Return the (X, Y) coordinate for the center point of the cell that contains the specified text.  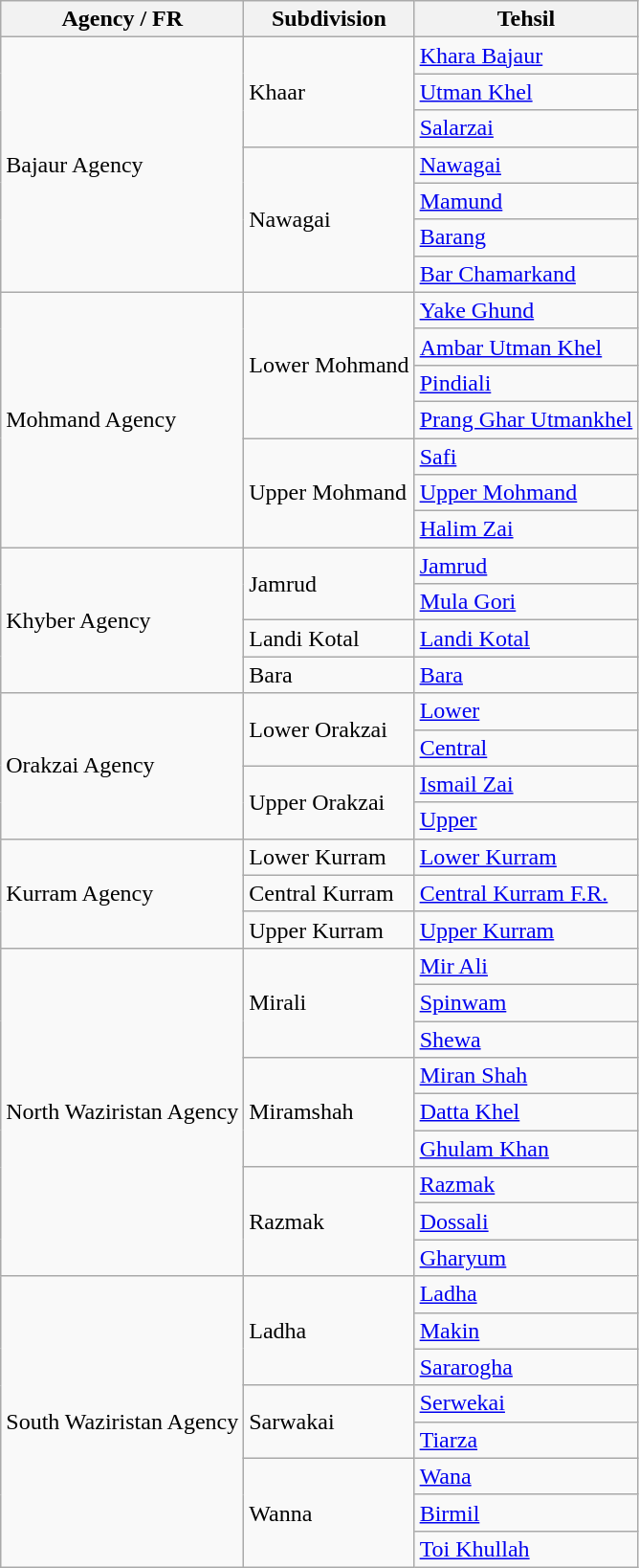
Sarwakai (329, 1422)
Spinwam (526, 1002)
Khyber Agency (122, 620)
Miran Shah (526, 1076)
Tehsil (526, 19)
South Waziristan Agency (122, 1422)
Khara Bajaur (526, 56)
Mirali (329, 1002)
Ghulam Khan (526, 1149)
North Waziristan Agency (122, 1112)
Tiarza (526, 1440)
Khaar (329, 92)
Mamund (526, 201)
Agency / FR (122, 19)
Ambar Utman Khel (526, 347)
Lower Mohmand (329, 365)
Mir Ali (526, 966)
Serwekai (526, 1403)
Central (526, 748)
Bar Chamarkand (526, 274)
Shewa (526, 1039)
Lower (526, 711)
Mula Gori (526, 602)
Dossali (526, 1221)
Toi Khullah (526, 1549)
Bajaur Agency (122, 165)
Makin (526, 1331)
Datta Khel (526, 1112)
Safi (526, 457)
Orakzai Agency (122, 766)
Prang Ghar Utmankhel (526, 419)
Central Kurram (329, 893)
Wana (526, 1476)
Ismail Zai (526, 784)
Upper Orakzai (329, 802)
Birmil (526, 1512)
Kurram Agency (122, 893)
Miramshah (329, 1112)
Wanna (329, 1512)
Gharyum (526, 1258)
Utman Khel (526, 92)
Halim Zai (526, 529)
Sararogha (526, 1367)
Mohmand Agency (122, 419)
Pindiali (526, 383)
Salarzai (526, 128)
Central Kurram F.R. (526, 893)
Upper (526, 820)
Barang (526, 237)
Yake Ghund (526, 310)
Lower Orakzai (329, 729)
Subdivision (329, 19)
